Return the (x, y) coordinate for the center point of the cell that contains the specified text.  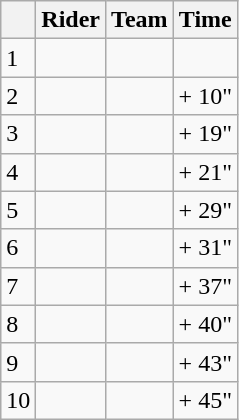
+ 45" (205, 400)
8 (18, 324)
+ 37" (205, 286)
9 (18, 362)
6 (18, 248)
Team (140, 20)
+ 40" (205, 324)
2 (18, 96)
+ 29" (205, 210)
4 (18, 172)
10 (18, 400)
+ 43" (205, 362)
+ 21" (205, 172)
+ 19" (205, 134)
5 (18, 210)
7 (18, 286)
Rider (71, 20)
+ 10" (205, 96)
Time (205, 20)
1 (18, 58)
+ 31" (205, 248)
3 (18, 134)
